Locate the cell with the specified text and output its (x, y) center coordinate. 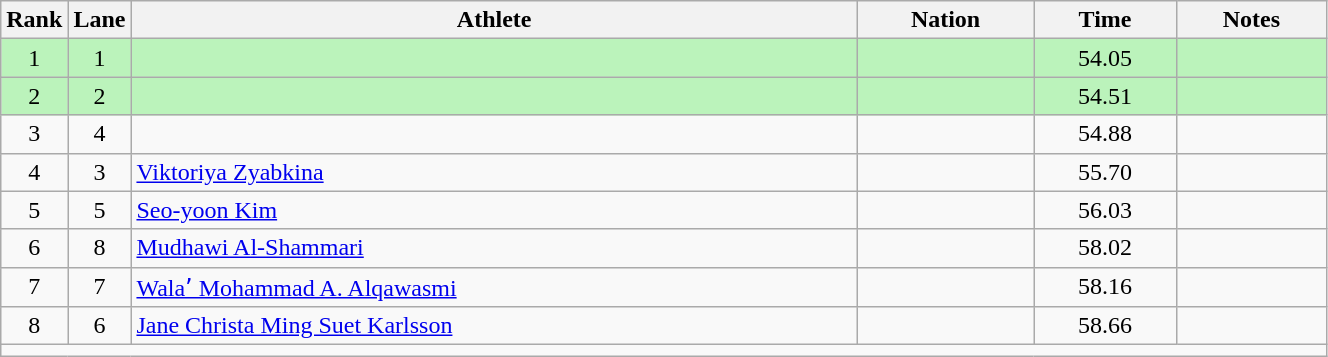
Time (1106, 20)
Jane Christa Ming Suet Karlsson (494, 326)
58.16 (1106, 287)
58.02 (1106, 248)
Lane (100, 20)
Rank (34, 20)
58.66 (1106, 326)
55.70 (1106, 172)
Walaʼ Mohammad A. Alqawasmi (494, 287)
Viktoriya Zyabkina (494, 172)
54.88 (1106, 134)
54.05 (1106, 58)
54.51 (1106, 96)
56.03 (1106, 210)
Nation (945, 20)
Athlete (494, 20)
Mudhawi Al-Shammari (494, 248)
Notes (1251, 20)
Seo-yoon Kim (494, 210)
